Provide the [X, Y] coordinate of the cell's center where the given text is located.  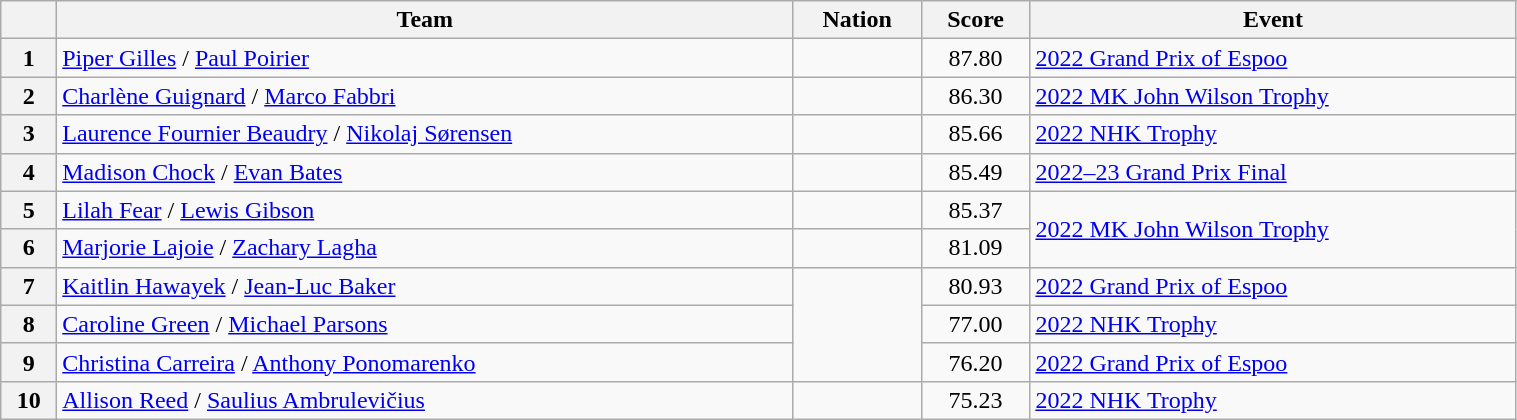
80.93 [976, 286]
5 [29, 210]
3 [29, 134]
8 [29, 324]
77.00 [976, 324]
6 [29, 248]
4 [29, 172]
2022–23 Grand Prix Final [1273, 172]
76.20 [976, 362]
9 [29, 362]
Kaitlin Hawayek / Jean-Luc Baker [425, 286]
75.23 [976, 400]
Madison Chock / Evan Bates [425, 172]
7 [29, 286]
10 [29, 400]
Caroline Green / Michael Parsons [425, 324]
86.30 [976, 96]
Event [1273, 20]
Team [425, 20]
Allison Reed / Saulius Ambrulevičius [425, 400]
Lilah Fear / Lewis Gibson [425, 210]
Christina Carreira / Anthony Ponomarenko [425, 362]
Nation [857, 20]
85.66 [976, 134]
87.80 [976, 58]
2 [29, 96]
Charlène Guignard / Marco Fabbri [425, 96]
Laurence Fournier Beaudry / Nikolaj Sørensen [425, 134]
85.49 [976, 172]
85.37 [976, 210]
1 [29, 58]
Score [976, 20]
81.09 [976, 248]
Piper Gilles / Paul Poirier [425, 58]
Marjorie Lajoie / Zachary Lagha [425, 248]
